Determine the (x, y) coordinate at the center of the cell enclosing the given text.  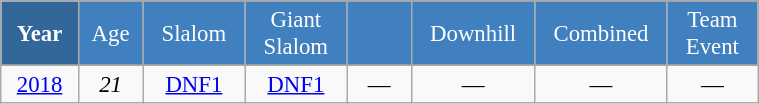
21 (110, 85)
Age (110, 34)
GiantSlalom (296, 34)
2018 (40, 85)
Downhill (472, 34)
Year (40, 34)
Team Event (712, 34)
Combined (601, 34)
Slalom (194, 34)
